From the cell containing the given text, extract its center point as [X, Y] coordinate. 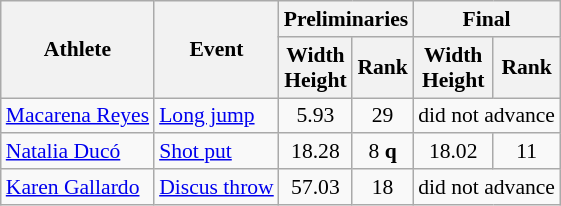
Final [486, 19]
Long jump [216, 116]
29 [382, 116]
8 q [382, 152]
18.02 [453, 152]
Macarena Reyes [78, 116]
Discus throw [216, 187]
Karen Gallardo [78, 187]
18.28 [316, 152]
Athlete [78, 50]
Natalia Ducó [78, 152]
18 [382, 187]
11 [526, 152]
Event [216, 50]
57.03 [316, 187]
Shot put [216, 152]
5.93 [316, 116]
Preliminaries [346, 19]
